Search for the cell housing the specified text and yield its (x, y) center coordinate. 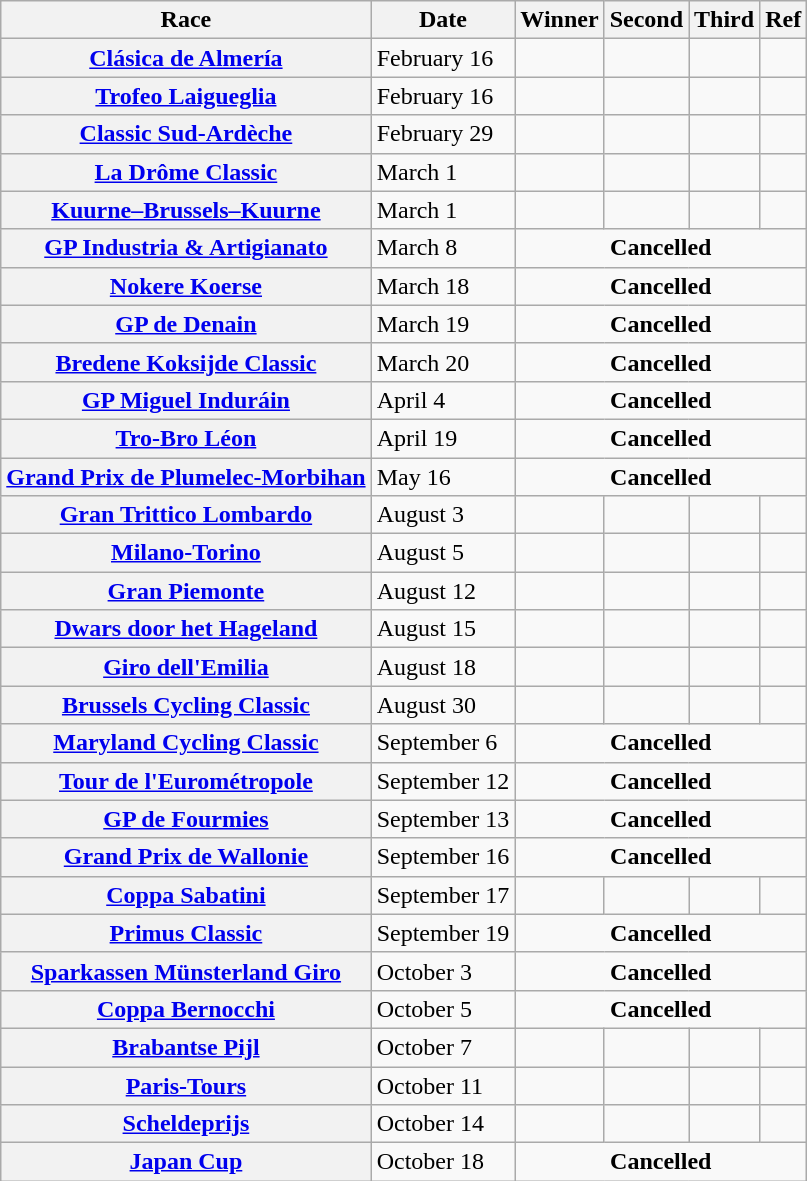
September 6 (443, 743)
Nokere Koerse (186, 286)
September 16 (443, 857)
Classic Sud-Ardèche (186, 134)
Brussels Cycling Classic (186, 705)
GP Miguel Induráin (186, 400)
Tro-Bro Léon (186, 438)
Gran Piemonte (186, 591)
August 12 (443, 591)
October 11 (443, 1085)
Winner (560, 20)
February 29 (443, 134)
Kuurne–Brussels–Kuurne (186, 210)
GP de Fourmies (186, 819)
September 13 (443, 819)
March 19 (443, 324)
Japan Cup (186, 1162)
September 19 (443, 933)
Dwars door het Hageland (186, 629)
Sparkassen Münsterland Giro (186, 971)
Race (186, 20)
May 16 (443, 477)
Ref (784, 20)
Maryland Cycling Classic (186, 743)
Gran Trittico Lombardo (186, 515)
Milano-Torino (186, 553)
August 5 (443, 553)
April 19 (443, 438)
GP Industria & Artigianato (186, 248)
Grand Prix de Wallonie (186, 857)
August 15 (443, 629)
October 7 (443, 1047)
August 18 (443, 667)
Coppa Bernocchi (186, 1009)
Bredene Koksijde Classic (186, 362)
October 18 (443, 1162)
October 14 (443, 1124)
Paris-Tours (186, 1085)
Giro dell'Emilia (186, 667)
October 3 (443, 971)
Third (724, 20)
September 17 (443, 895)
Coppa Sabatini (186, 895)
Grand Prix de Plumelec-Morbihan (186, 477)
Brabantse Pijl (186, 1047)
Tour de l'Eurométropole (186, 781)
GP de Denain (186, 324)
April 4 (443, 400)
August 3 (443, 515)
Scheldeprijs (186, 1124)
September 12 (443, 781)
Primus Classic (186, 933)
August 30 (443, 705)
March 18 (443, 286)
Date (443, 20)
October 5 (443, 1009)
Second (646, 20)
La Drôme Classic (186, 172)
Trofeo Laigueglia (186, 96)
Clásica de Almería (186, 58)
March 8 (443, 248)
March 20 (443, 362)
